Search for the cell housing the specified text and yield its (x, y) center coordinate. 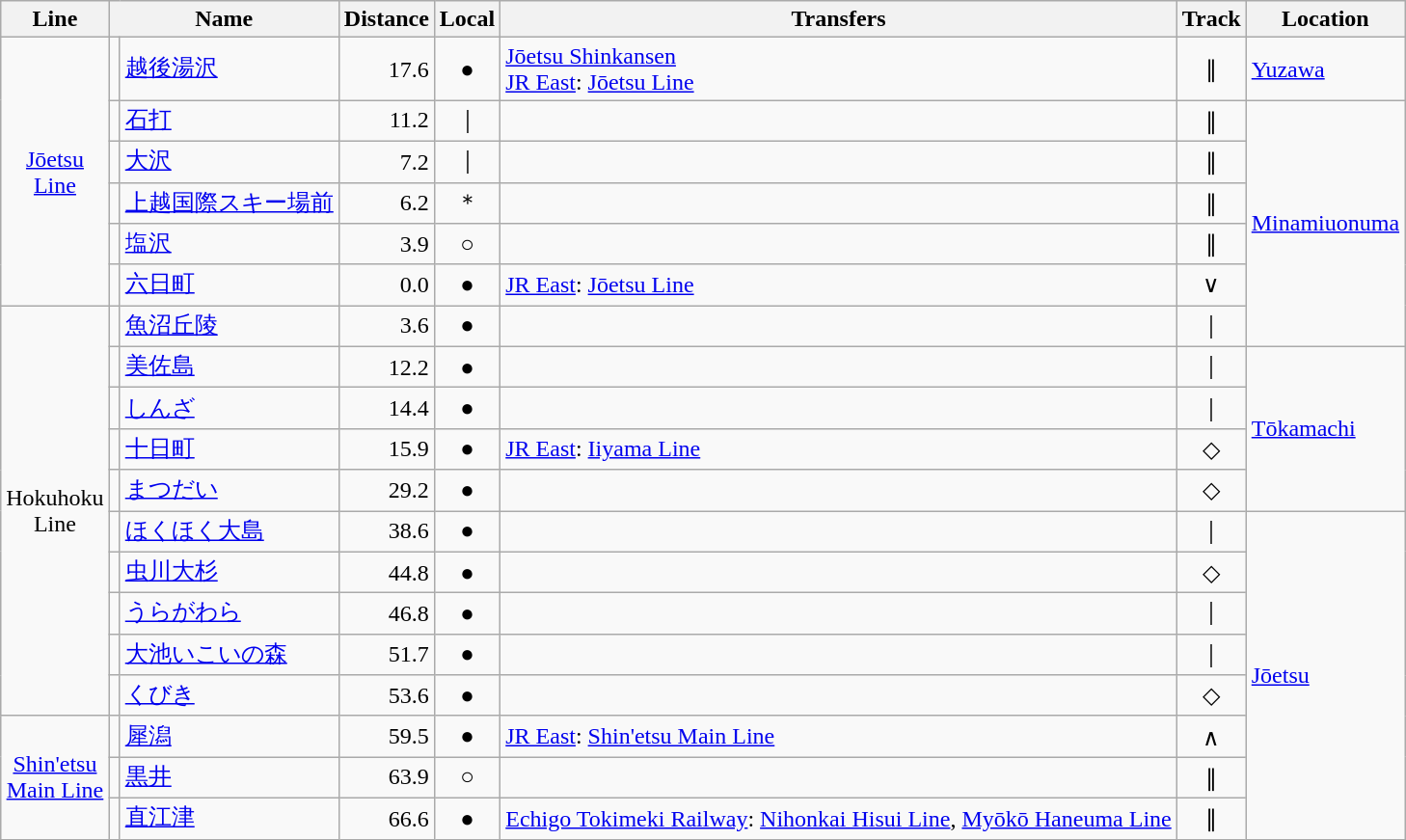
越後湯沢 (230, 69)
直江津 (230, 818)
7.2 (386, 162)
11.2 (386, 122)
14.4 (386, 409)
Hokuhoku Line (55, 511)
12.2 (386, 366)
Minamiuonuma (1325, 224)
黒井 (230, 777)
大沢 (230, 162)
Jōetsu ShinkansenJR East: Jōetsu Line (839, 69)
犀潟 (230, 737)
Local (467, 19)
17.6 (386, 69)
Distance (386, 19)
63.9 (386, 777)
まつだい (230, 490)
Jōetsu Line (55, 172)
0.0 (386, 285)
Jōetsu (1325, 675)
44.8 (386, 573)
うらがわら (230, 613)
∧ (1211, 737)
3.6 (386, 326)
JR East: Iiyama Line (839, 449)
上越国際スキー場前 (230, 203)
美佐島 (230, 366)
石打 (230, 122)
六日町 (230, 285)
46.8 (386, 613)
Transfers (839, 19)
Echigo Tokimeki Railway: Nihonkai Hisui Line, Myōkō Haneuma Line (839, 818)
ほくほく大島 (230, 532)
JR East: Shin'etsu Main Line (839, 737)
十日町 (230, 449)
15.9 (386, 449)
Name (224, 19)
くびき (230, 696)
3.9 (386, 245)
53.6 (386, 696)
51.7 (386, 654)
Track (1211, 19)
Shin'etsu Main Line (55, 777)
66.6 (386, 818)
Tōkamachi (1325, 428)
Line (55, 19)
38.6 (386, 532)
しんざ (230, 409)
29.2 (386, 490)
JR East: Jōetsu Line (839, 285)
∨ (1211, 285)
塩沢 (230, 245)
59.5 (386, 737)
大池いこいの森 (230, 654)
魚沼丘陵 (230, 326)
Location (1325, 19)
＊ (467, 203)
6.2 (386, 203)
Yuzawa (1325, 69)
虫川大杉 (230, 573)
